Return the [X, Y] coordinate for the center point of the cell that contains the specified text.  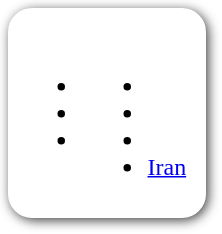
Iran [137, 113]
